Find where the given text appears and provide that cell's center as (X, Y) coordinate. 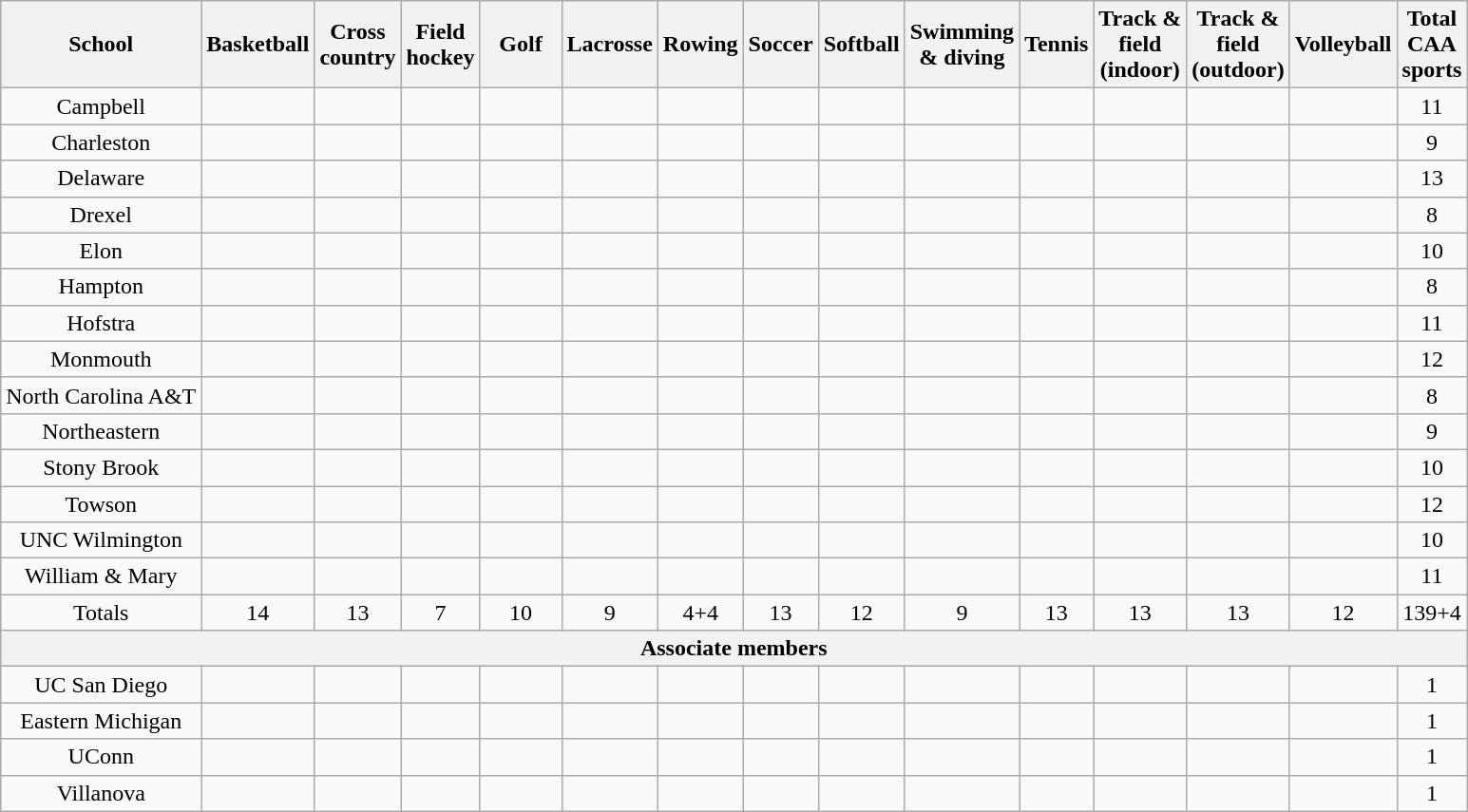
139+4 (1432, 613)
Hampton (101, 287)
William & Mary (101, 576)
4+4 (700, 613)
Northeastern (101, 431)
Rowing (700, 45)
7 (441, 613)
UConn (101, 757)
Crosscountry (357, 45)
Monmouth (101, 359)
Swimming& diving (962, 45)
Stony Brook (101, 467)
School (101, 45)
Track & field(indoor) (1140, 45)
Lacrosse (610, 45)
14 (258, 613)
Softball (861, 45)
Eastern Michigan (101, 721)
Fieldhockey (441, 45)
Elon (101, 251)
Drexel (101, 215)
Associate members (734, 649)
Villanova (101, 793)
UC San Diego (101, 685)
Basketball (258, 45)
Campbell (101, 106)
Volleyball (1344, 45)
Charleston (101, 142)
Totals (101, 613)
UNC Wilmington (101, 540)
Soccer (781, 45)
TotalCAAsports (1432, 45)
Hofstra (101, 323)
Tennis (1057, 45)
Track & field(outdoor) (1238, 45)
Golf (521, 45)
North Carolina A&T (101, 395)
Delaware (101, 179)
Towson (101, 504)
